Output the (x, y) coordinate of the center of the cell containing the given text.  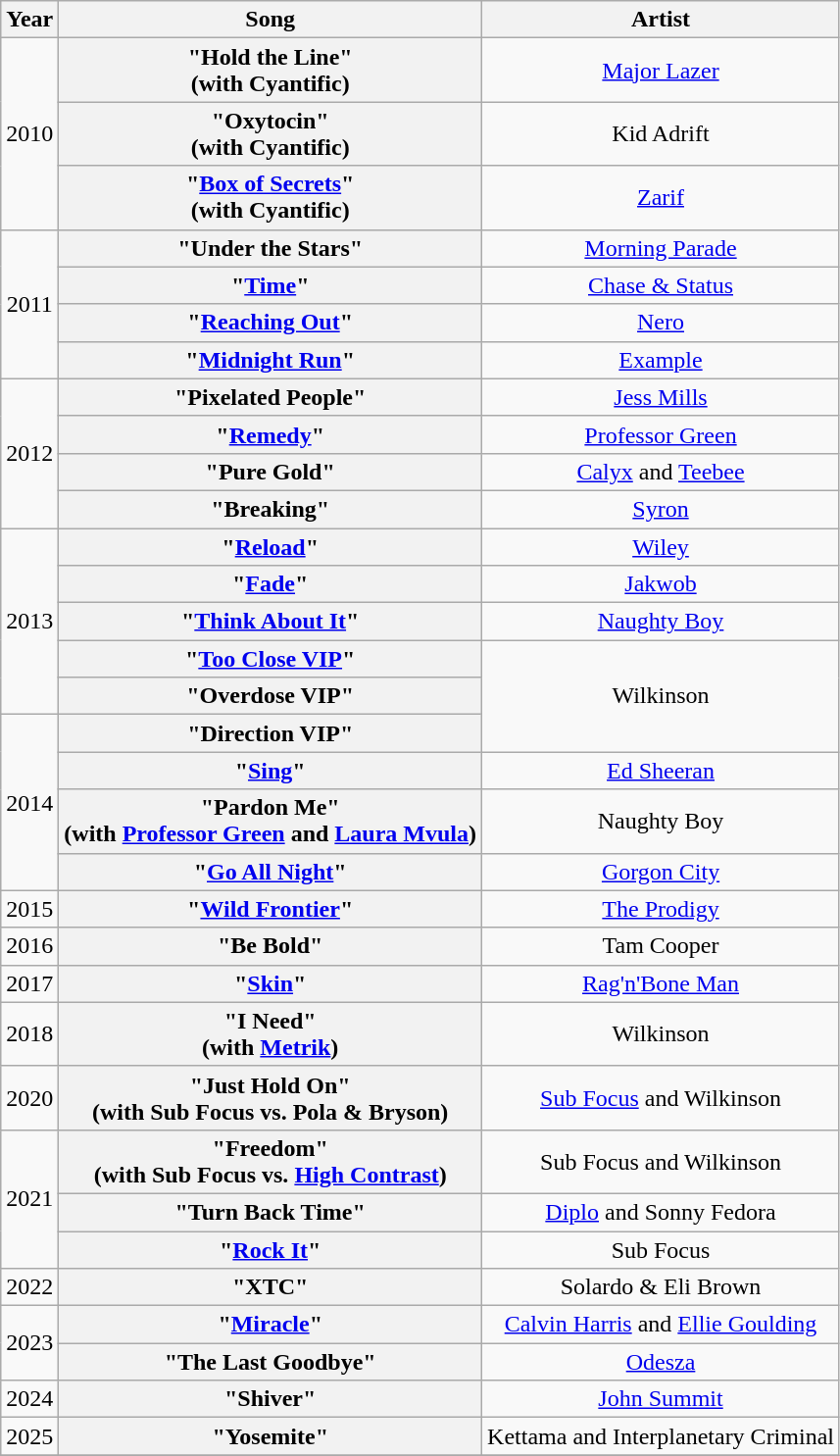
Odesza (661, 1362)
"Under the Stars" (271, 248)
"Be Bold" (271, 946)
Song (271, 20)
Tam Cooper (661, 946)
Major Lazer (661, 71)
"Reload" (271, 546)
Morning Parade (661, 248)
"Reaching Out" (271, 323)
Professor Green (661, 434)
2013 (29, 621)
"XTC" (271, 1287)
"Time" (271, 285)
"Skin" (271, 983)
2012 (29, 453)
"Overdose VIP" (271, 696)
"Oxytocin"(with Cyantific) (271, 133)
Syron (661, 509)
John Summit (661, 1399)
Kid Adrift (661, 133)
Calvin Harris and Ellie Goulding (661, 1325)
Year (29, 20)
2025 (29, 1436)
"The Last Goodbye" (271, 1362)
"Pardon Me"(with Professor Green and Laura Mvula) (271, 822)
"Hold the Line"(with Cyantific) (271, 71)
2020 (29, 1098)
Jakwob (661, 584)
2014 (29, 802)
Rag'n'Bone Man (661, 983)
"Go All Night" (271, 872)
2018 (29, 1033)
2011 (29, 304)
2017 (29, 983)
2016 (29, 946)
Solardo & Eli Brown (661, 1287)
Ed Sheeran (661, 771)
"Yosemite" (271, 1436)
"I Need" (with Metrik) (271, 1033)
Calyx and Teebee (661, 472)
2023 (29, 1343)
"Breaking" (271, 509)
2021 (29, 1198)
"Direction VIP" (271, 733)
Gorgon City (661, 872)
2022 (29, 1287)
Example (661, 360)
Wiley (661, 546)
"Shiver" (271, 1399)
"Remedy" (271, 434)
"Turn Back Time" (271, 1212)
2024 (29, 1399)
"Midnight Run" (271, 360)
"Think About It" (271, 622)
Jess Mills (661, 397)
"Fade" (271, 584)
2015 (29, 909)
Sub Focus (661, 1250)
"Sing" (271, 771)
"Miracle" (271, 1325)
"Box of Secrets"(with Cyantific) (271, 198)
2010 (29, 133)
The Prodigy (661, 909)
"Rock It" (271, 1250)
"Pure Gold" (271, 472)
"Too Close VIP" (271, 659)
Nero (661, 323)
Chase & Status (661, 285)
Artist (661, 20)
"Wild Frontier" (271, 909)
Zarif (661, 198)
Diplo and Sonny Fedora (661, 1212)
"Just Hold On" (with Sub Focus vs. Pola & Bryson) (271, 1098)
"Freedom" (with Sub Focus vs. High Contrast) (271, 1161)
Kettama and Interplanetary Criminal (661, 1436)
"Pixelated People" (271, 397)
